Extract the (X, Y) coordinate from the center of the cell holding the provided text.  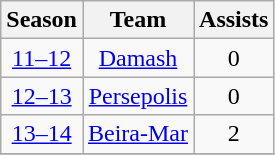
13–14 (42, 134)
Beira-Mar (138, 134)
Damash (138, 58)
11–12 (42, 58)
Persepolis (138, 96)
Season (42, 20)
Assists (234, 20)
2 (234, 134)
Team (138, 20)
12–13 (42, 96)
